Capture the cell that displays the provided text and extract its [x, y] central coordinate. 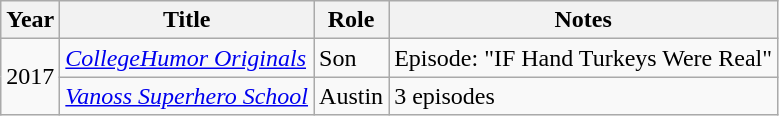
2017 [30, 77]
Notes [584, 20]
Vanoss Superhero School [187, 96]
Year [30, 20]
Son [352, 58]
Episode: "IF Hand Turkeys Were Real" [584, 58]
CollegeHumor Originals [187, 58]
Austin [352, 96]
3 episodes [584, 96]
Title [187, 20]
Role [352, 20]
